Provide the (X, Y) coordinate of the cell's center where the given text is located.  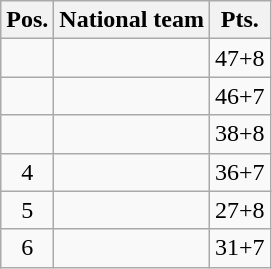
47+8 (240, 58)
31+7 (240, 248)
27+8 (240, 210)
National team (132, 20)
38+8 (240, 134)
Pos. (28, 20)
5 (28, 210)
Pts. (240, 20)
6 (28, 248)
46+7 (240, 96)
36+7 (240, 172)
4 (28, 172)
